Provide the (x, y) coordinate of the cell's center where the given text is located.  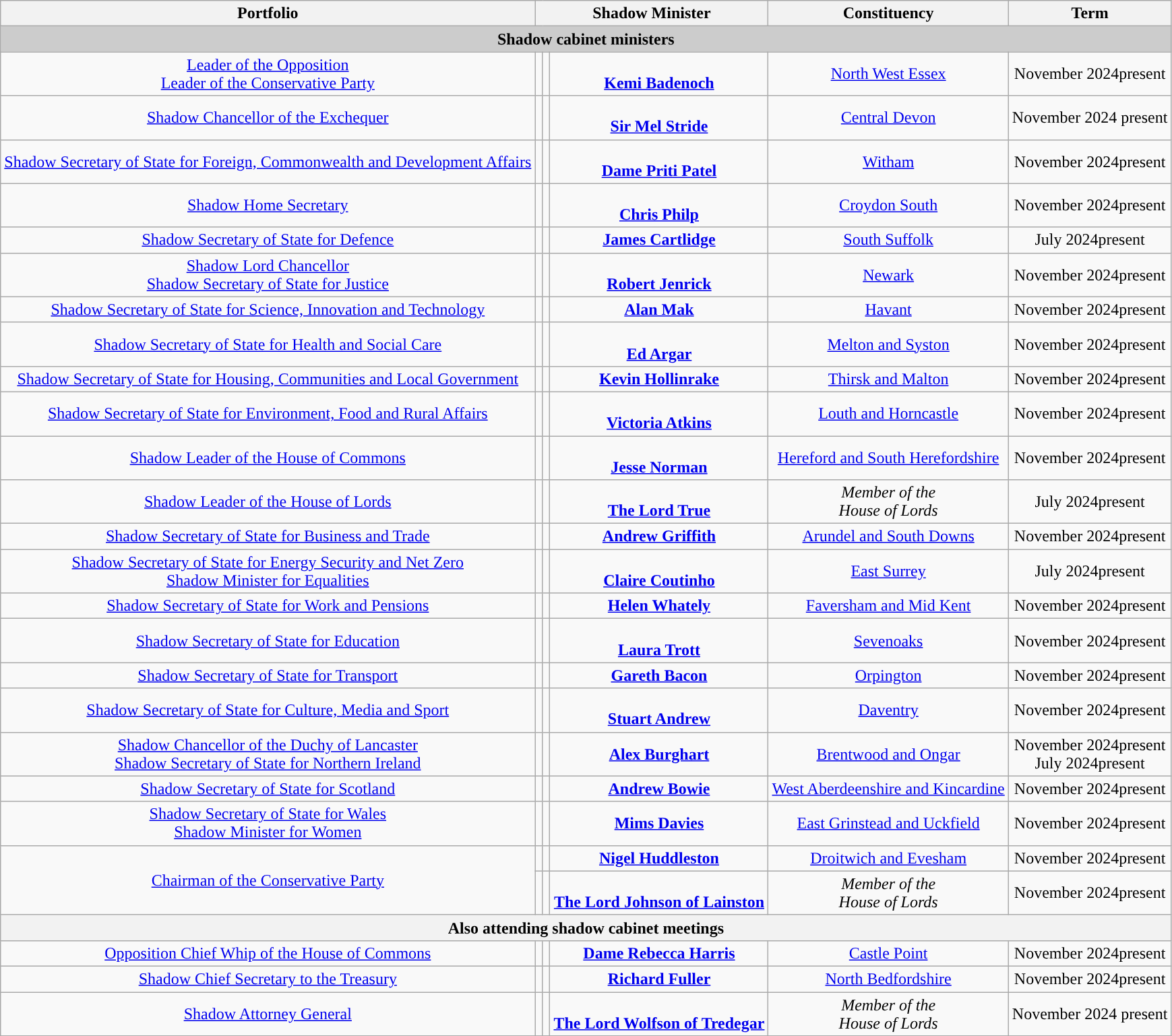
East Grinstead and Uckfield (888, 824)
Shadow Secretary of State for Energy Security and Net ZeroShadow Minister for Equalities (268, 572)
Shadow Secretary of State for Business and Trade (268, 537)
Ed Argar (659, 344)
Sevenoaks (888, 640)
Constituency (888, 13)
Shadow Home Secretary (268, 205)
Shadow Secretary of State for Scotland (268, 789)
North West Essex (888, 74)
Shadow Secretary of State for Work and Pensions (268, 606)
Chris Philp (659, 205)
Opposition Chief Whip of the House of Commons (268, 953)
North Bedfordshire (888, 979)
Shadow Leader of the House of Lords (268, 501)
Thirsk and Malton (888, 379)
Victoria Atkins (659, 414)
Hereford and South Herefordshire (888, 457)
Shadow Secretary of State for Transport (268, 675)
Dame Priti Patel (659, 162)
Nigel Huddleston (659, 858)
Shadow cabinet ministers (586, 39)
Richard Fuller (659, 979)
Claire Coutinho (659, 572)
Newark (888, 275)
Arundel and South Downs (888, 537)
November 2024presentJuly 2024present (1090, 754)
Dame Rebecca Harris (659, 953)
Andrew Bowie (659, 789)
Shadow Secretary of State for Science, Innovation and Technology (268, 309)
Stuart Andrew (659, 710)
Shadow Secretary of State for WalesShadow Minister for Women (268, 824)
Robert Jenrick (659, 275)
Helen Whately (659, 606)
Shadow Secretary of State for Defence (268, 240)
Croydon South (888, 205)
Shadow Secretary of State for Education (268, 640)
Shadow Leader of the House of Commons (268, 457)
James Cartlidge (659, 240)
Witham (888, 162)
Shadow Chancellor of the Duchy of LancasterShadow Secretary of State for Northern Ireland (268, 754)
Louth and Horncastle (888, 414)
Laura Trott (659, 640)
Alan Mak (659, 309)
Andrew Griffith (659, 537)
Faversham and Mid Kent (888, 606)
Castle Point (888, 953)
East Surrey (888, 572)
Shadow Secretary of State for Housing, Communities and Local Government (268, 379)
Shadow Minister (652, 13)
Shadow Attorney General (268, 1014)
Kemi Badenoch (659, 74)
Shadow Secretary of State for Environment, Food and Rural Affairs (268, 414)
Portfolio (268, 13)
Term (1090, 13)
Daventry (888, 710)
Gareth Bacon (659, 675)
Droitwich and Evesham (888, 858)
The Lord Johnson of Lainston (659, 892)
Mims Davies (659, 824)
Shadow Secretary of State for Culture, Media and Sport (268, 710)
West Aberdeenshire and Kincardine (888, 789)
Orpington (888, 675)
The Lord True (659, 501)
Kevin Hollinrake (659, 379)
Shadow Chief Secretary to the Treasury (268, 979)
Sir Mel Stride (659, 117)
Alex Burghart (659, 754)
Jesse Norman (659, 457)
Shadow Chancellor of the Exchequer (268, 117)
The Lord Wolfson of Tredegar (659, 1014)
Shadow Secretary of State for Health and Social Care (268, 344)
Melton and Syston (888, 344)
Shadow Secretary of State for Foreign, Commonwealth and Development Affairs (268, 162)
Central Devon (888, 117)
Chairman of the Conservative Party (268, 880)
Leader of the OppositionLeader of the Conservative Party (268, 74)
South Suffolk (888, 240)
Shadow Lord ChancellorShadow Secretary of State for Justice (268, 275)
Havant (888, 309)
Also attending shadow cabinet meetings (586, 927)
Brentwood and Ongar (888, 754)
